Search for the cell housing the specified text and yield its [X, Y] center coordinate. 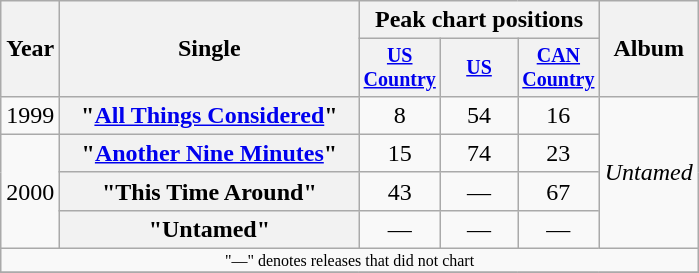
54 [480, 115]
43 [400, 191]
2000 [30, 191]
23 [559, 153]
1999 [30, 115]
16 [559, 115]
Album [648, 49]
15 [400, 153]
Single [210, 49]
Peak chart positions [479, 20]
Year [30, 49]
8 [400, 115]
"Another Nine Minutes" [210, 153]
67 [559, 191]
"Untamed" [210, 229]
74 [480, 153]
CAN Country [559, 68]
Untamed [648, 172]
"This Time Around" [210, 191]
"All Things Considered" [210, 115]
US [480, 68]
"—" denotes releases that did not chart [350, 261]
US Country [400, 68]
